Scan for the cell matching the given text and deliver its (X, Y) coordinate at center. 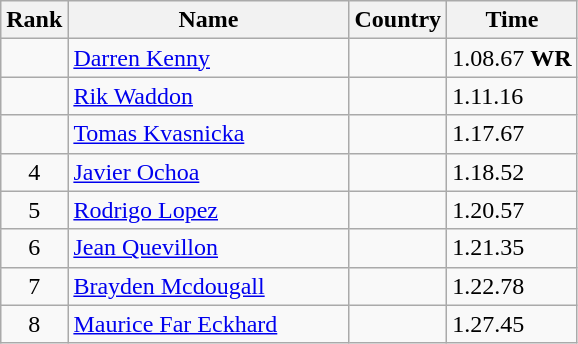
1.27.45 (512, 324)
1.11.16 (512, 96)
Rodrigo Lopez (208, 210)
5 (34, 210)
1.21.35 (512, 248)
1.18.52 (512, 172)
1.22.78 (512, 286)
7 (34, 286)
4 (34, 172)
Maurice Far Eckhard (208, 324)
Jean Quevillon (208, 248)
1.20.57 (512, 210)
1.08.67 WR (512, 58)
6 (34, 248)
Javier Ochoa (208, 172)
Brayden Mcdougall (208, 286)
8 (34, 324)
Name (208, 20)
Rik Waddon (208, 96)
Country (398, 20)
Rank (34, 20)
Darren Kenny (208, 58)
Tomas Kvasnicka (208, 134)
Time (512, 20)
1.17.67 (512, 134)
